Search for the cell housing the specified text and yield its [x, y] center coordinate. 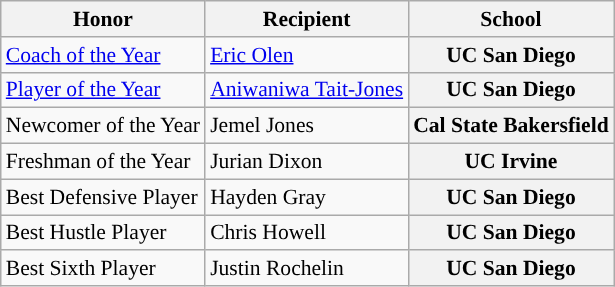
Jurian Dixon [306, 162]
Player of the Year [103, 90]
School [511, 19]
Chris Howell [306, 233]
Aniwaniwa Tait-Jones [306, 90]
Honor [103, 19]
Coach of the Year [103, 55]
Best Defensive Player [103, 197]
Best Sixth Player [103, 269]
Justin Rochelin [306, 269]
UC Irvine [511, 162]
Newcomer of the Year [103, 126]
Hayden Gray [306, 197]
Recipient [306, 19]
Freshman of the Year [103, 162]
Best Hustle Player [103, 233]
Eric Olen [306, 55]
Jemel Jones [306, 126]
Cal State Bakersfield [511, 126]
